Capture the cell that displays the provided text and extract its [x, y] central coordinate. 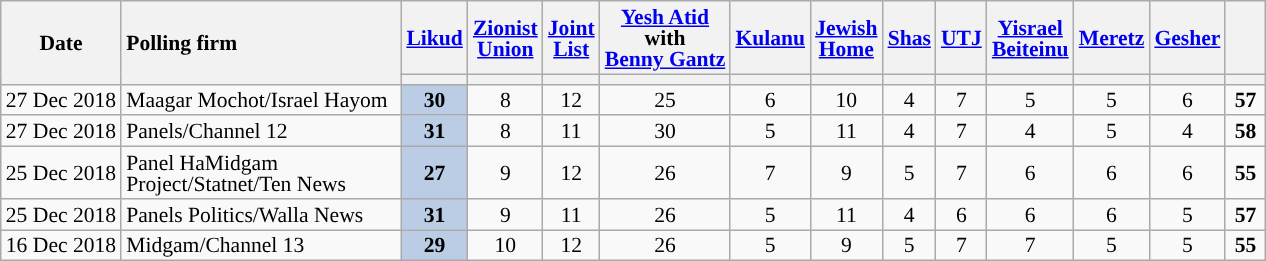
Panels Politics/Walla News [261, 214]
UTJ [962, 38]
Panel HaMidgam Project/Statnet/Ten News [261, 173]
Gesher [1187, 38]
Likud [434, 38]
27 [434, 173]
16 Dec 2018 [61, 246]
Maagar Mochot/Israel Hayom [261, 100]
Yesh AtidwithBenny Gantz [666, 38]
JointList [572, 38]
YisraelBeiteinu [1030, 38]
Kulanu [770, 38]
Meretz [1112, 38]
Panels/Channel 12 [261, 132]
58 [1245, 132]
ZionistUnion [506, 38]
JewishHome [846, 38]
Date [61, 42]
Shas [910, 38]
Polling firm [261, 42]
25 [666, 100]
Midgam/Channel 13 [261, 246]
29 [434, 246]
